Return [x, y] of the center of cell containing provided text 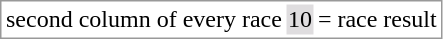
10 [300, 19]
= race result [377, 19]
second column of every race [144, 19]
